Scan for the cell matching the given text and deliver its (X, Y) coordinate at center. 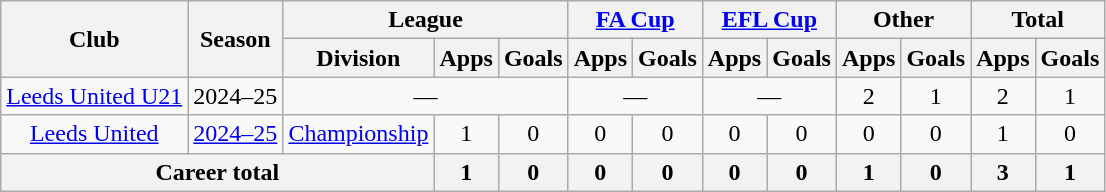
Season (236, 39)
Leeds United U21 (94, 96)
FA Cup (635, 20)
League (426, 20)
Championship (358, 134)
Leeds United (94, 134)
3 (1003, 172)
Division (358, 58)
Career total (218, 172)
EFL Cup (769, 20)
Total (1038, 20)
Other (903, 20)
Club (94, 39)
